Extract the (X, Y) coordinate from the center of the cell holding the provided text.  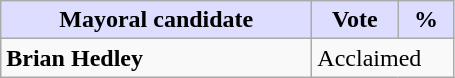
% (426, 20)
Brian Hedley (156, 58)
Vote (355, 20)
Mayoral candidate (156, 20)
Acclaimed (383, 58)
